Detect which cell encompasses the target text, then output its [X, Y] center coordinate. 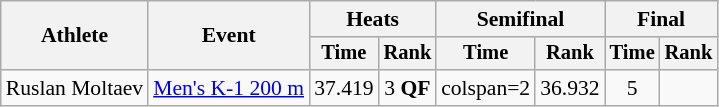
colspan=2 [486, 88]
Event [228, 36]
36.932 [570, 88]
3 QF [408, 88]
5 [632, 88]
Men's K-1 200 m [228, 88]
Heats [372, 19]
Final [661, 19]
Semifinal [520, 19]
37.419 [344, 88]
Ruslan Moltaev [74, 88]
Athlete [74, 36]
